Identify which cell holds the provided text, then report its [X, Y] central coordinate. 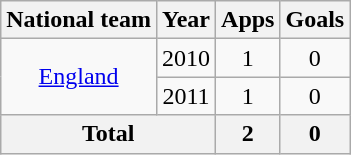
Total [108, 134]
2 [248, 134]
2010 [186, 58]
Goals [315, 20]
Year [186, 20]
2011 [186, 96]
National team [79, 20]
Apps [248, 20]
England [79, 77]
